Find where the given text appears and provide that cell's center as (x, y) coordinate. 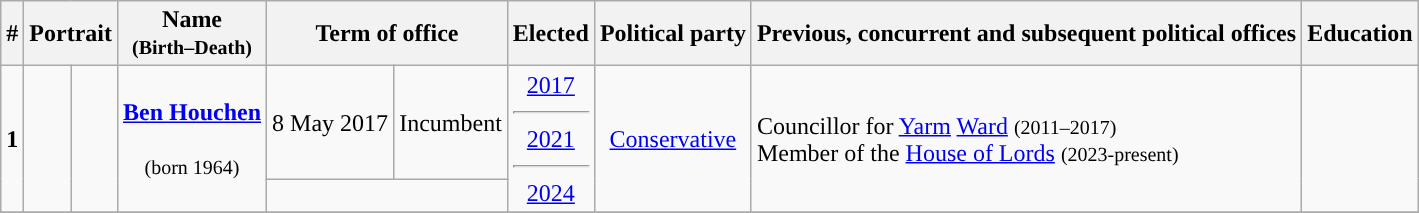
Term of office (388, 34)
Education (1360, 34)
201720212024 (550, 139)
Previous, concurrent and subsequent political offices (1026, 34)
Incumbent (451, 122)
Political party (672, 34)
# (12, 34)
8 May 2017 (330, 122)
Ben Houchen(born 1964) (192, 139)
Portrait (71, 34)
Name(Birth–Death) (192, 34)
Councillor for Yarm Ward (2011–2017)Member of the House of Lords (2023-present) (1026, 139)
1 (12, 139)
Conservative (672, 139)
Elected (550, 34)
